Extract the (x, y) coordinate from the center of the cell holding the provided text.  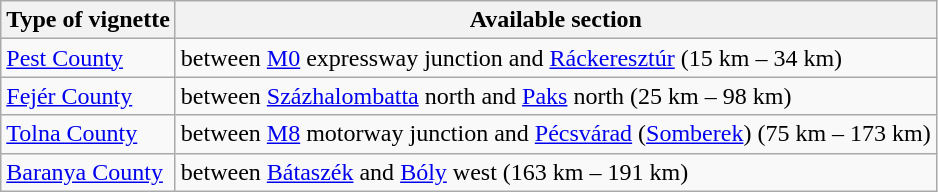
between M0 expressway junction and Ráckeresztúr (15 km – 34 km) (556, 58)
Pest County (88, 58)
between Bátaszék and Bóly west (163 km – 191 km) (556, 172)
Baranya County (88, 172)
Available section (556, 20)
Type of vignette (88, 20)
Fejér County (88, 96)
between Százhalombatta north and Paks north (25 km – 98 km) (556, 96)
between M8 motorway junction and Pécsvárad (Somberek) (75 km – 173 km) (556, 134)
Tolna County (88, 134)
